Provide the (X, Y) coordinate of the cell's center where the given text is located.  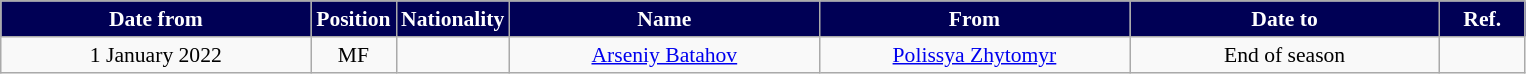
Polissya Zhytomyr (974, 55)
Position (354, 19)
End of season (1285, 55)
Ref. (1482, 19)
Date from (156, 19)
Name (664, 19)
MF (354, 55)
Date to (1285, 19)
Arseniy Batahov (664, 55)
From (974, 19)
Nationality (452, 19)
1 January 2022 (156, 55)
